From the cell containing the given text, extract its center point as (X, Y) coordinate. 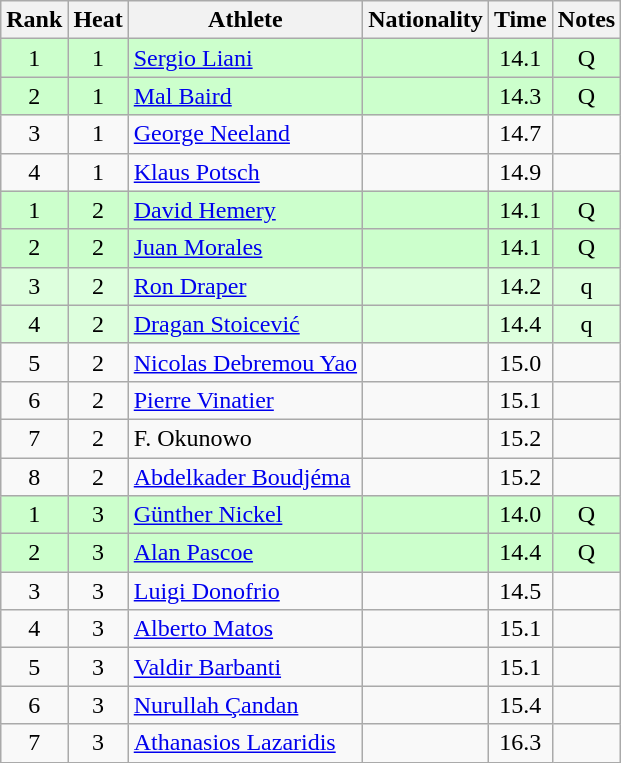
George Neeland (245, 134)
Nicolas Debremou Yao (245, 362)
Klaus Potsch (245, 172)
14.2 (520, 286)
Valdir Barbanti (245, 667)
14.0 (520, 515)
Juan Morales (245, 248)
Time (520, 20)
Mal Baird (245, 96)
16.3 (520, 743)
F. Okunowo (245, 438)
Rank (34, 20)
15.4 (520, 705)
14.3 (520, 96)
14.9 (520, 172)
Dragan Stoicević (245, 324)
Alberto Matos (245, 629)
David Hemery (245, 210)
Luigi Donofrio (245, 591)
Sergio Liani (245, 58)
Alan Pascoe (245, 553)
Ron Draper (245, 286)
Athanasios Lazaridis (245, 743)
Athlete (245, 20)
14.5 (520, 591)
Heat (98, 20)
14.7 (520, 134)
Nationality (426, 20)
Notes (586, 20)
8 (34, 477)
Günther Nickel (245, 515)
Nurullah Çandan (245, 705)
Abdelkader Boudjéma (245, 477)
15.0 (520, 362)
Pierre Vinatier (245, 400)
